Return (x, y) of the center of cell containing provided text 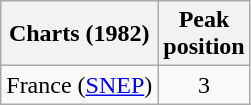
3 (204, 85)
France (SNEP) (80, 85)
Charts (1982) (80, 34)
Peakposition (204, 34)
